From the cell containing the given text, extract its center point as (X, Y) coordinate. 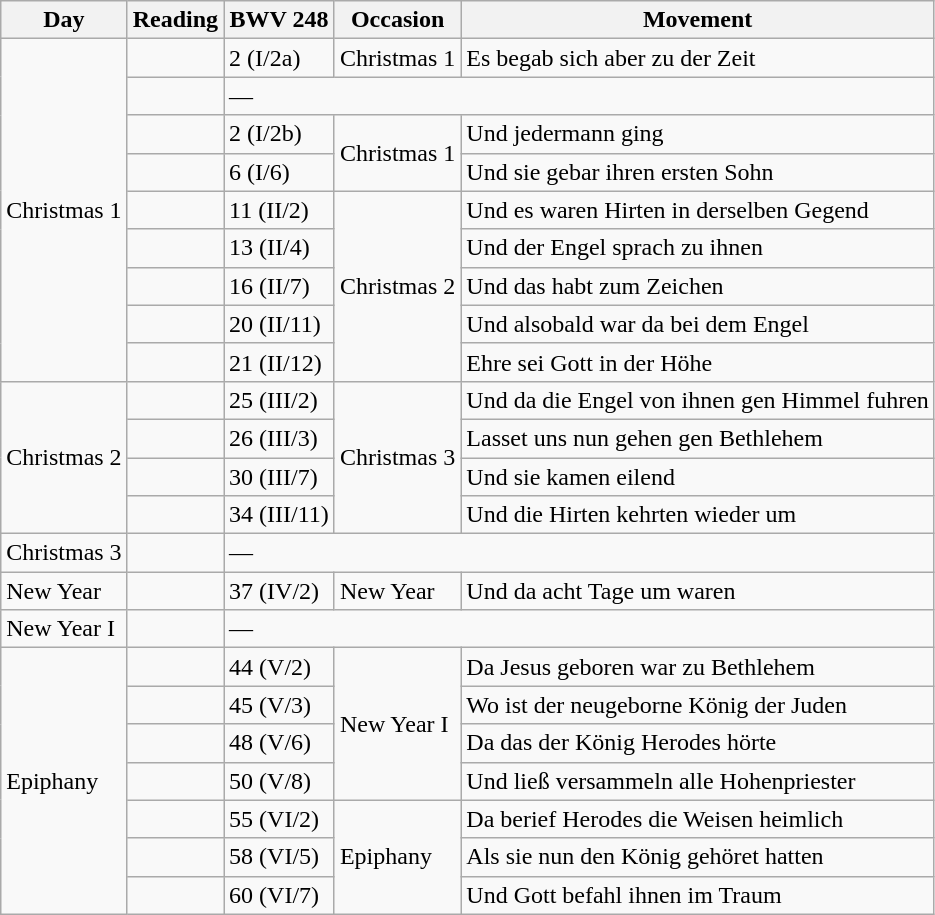
13 (II/4) (280, 248)
Und Gott befahl ihnen im Traum (698, 895)
Und die Hirten kehrten wieder um (698, 515)
Und jedermann ging (698, 134)
11 (II/2) (280, 210)
2 (I/2b) (280, 134)
37 (IV/2) (280, 591)
30 (III/7) (280, 477)
6 (I/6) (280, 172)
Und da acht Tage um waren (698, 591)
Und sie gebar ihren ersten Sohn (698, 172)
Und sie kamen eilend (698, 477)
Occasion (397, 20)
21 (II/12) (280, 362)
25 (III/2) (280, 400)
Ehre sei Gott in der Höhe (698, 362)
Movement (698, 20)
Und da die Engel von ihnen gen Himmel fuhren (698, 400)
BWV 248 (280, 20)
Und alsobald war da bei dem Engel (698, 324)
Da das der König Herodes hörte (698, 743)
Und es waren Hirten in derselben Gegend (698, 210)
Und der Engel sprach zu ihnen (698, 248)
Und das habt zum Zeichen (698, 286)
58 (VI/5) (280, 857)
Da Jesus geboren war zu Bethlehem (698, 667)
50 (V/8) (280, 781)
Als sie nun den König gehöret hatten (698, 857)
Da berief Herodes die Weisen heimlich (698, 819)
Day (64, 20)
Es begab sich aber zu der Zeit (698, 58)
2 (I/2a) (280, 58)
Und ließ versammeln alle Hohenpriester (698, 781)
48 (V/6) (280, 743)
55 (VI/2) (280, 819)
34 (III/11) (280, 515)
16 (II/7) (280, 286)
Lasset uns nun gehen gen Bethlehem (698, 438)
44 (V/2) (280, 667)
Wo ist der neugeborne König der Juden (698, 705)
45 (V/3) (280, 705)
60 (VI/7) (280, 895)
Reading (175, 20)
20 (II/11) (280, 324)
26 (III/3) (280, 438)
